Identify which cell holds the provided text, then report its (x, y) central coordinate. 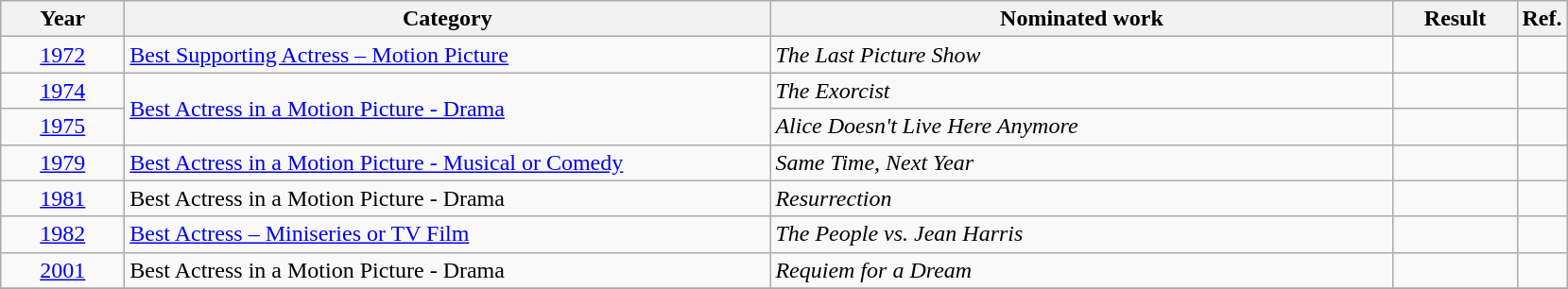
1979 (62, 162)
Resurrection (1081, 198)
The People vs. Jean Harris (1081, 234)
Best Actress – Miniseries or TV Film (448, 234)
Best Actress in a Motion Picture - Musical or Comedy (448, 162)
Requiem for a Dream (1081, 270)
1974 (62, 91)
2001 (62, 270)
1972 (62, 55)
The Exorcist (1081, 91)
1982 (62, 234)
Nominated work (1081, 19)
Category (448, 19)
Year (62, 19)
Result (1456, 19)
Ref. (1542, 19)
Same Time, Next Year (1081, 162)
Alice Doesn't Live Here Anymore (1081, 127)
1981 (62, 198)
1975 (62, 127)
Best Supporting Actress – Motion Picture (448, 55)
The Last Picture Show (1081, 55)
